Locate the cell with the specified text and output its [X, Y] center coordinate. 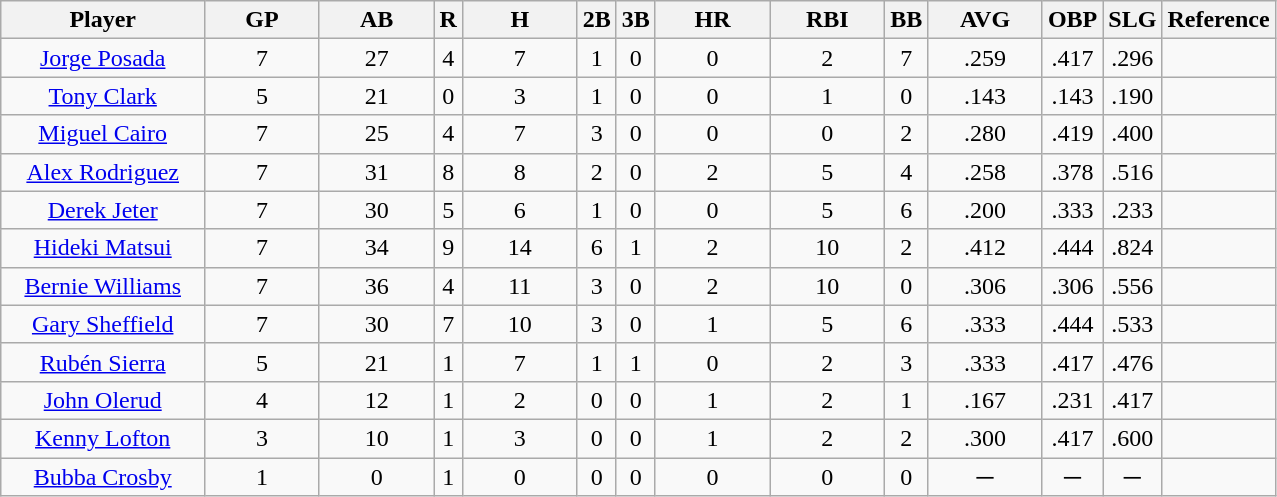
.296 [1132, 58]
.533 [1132, 324]
Tony Clark [103, 96]
Bernie Williams [103, 286]
.476 [1132, 362]
.231 [1072, 400]
2B [596, 20]
31 [376, 172]
Player [103, 20]
25 [376, 134]
3B [636, 20]
11 [520, 286]
Reference [1218, 20]
9 [448, 248]
AVG [986, 20]
.600 [1132, 438]
.233 [1132, 210]
Bubba Crosby [103, 477]
Derek Jeter [103, 210]
Rubén Sierra [103, 362]
Miguel Cairo [103, 134]
.824 [1132, 248]
.259 [986, 58]
.200 [986, 210]
John Olerud [103, 400]
.419 [1072, 134]
BB [906, 20]
SLG [1132, 20]
HR [712, 20]
.190 [1132, 96]
Alex Rodriguez [103, 172]
12 [376, 400]
RBI [828, 20]
.167 [986, 400]
.378 [1072, 172]
Kenny Lofton [103, 438]
AB [376, 20]
27 [376, 58]
34 [376, 248]
.300 [986, 438]
Jorge Posada [103, 58]
.516 [1132, 172]
OBP [1072, 20]
14 [520, 248]
.412 [986, 248]
.400 [1132, 134]
H [520, 20]
.280 [986, 134]
.556 [1132, 286]
GP [262, 20]
Hideki Matsui [103, 248]
R [448, 20]
36 [376, 286]
.258 [986, 172]
Gary Sheffield [103, 324]
